Find where the given text appears and provide that cell's center as [X, Y] coordinate. 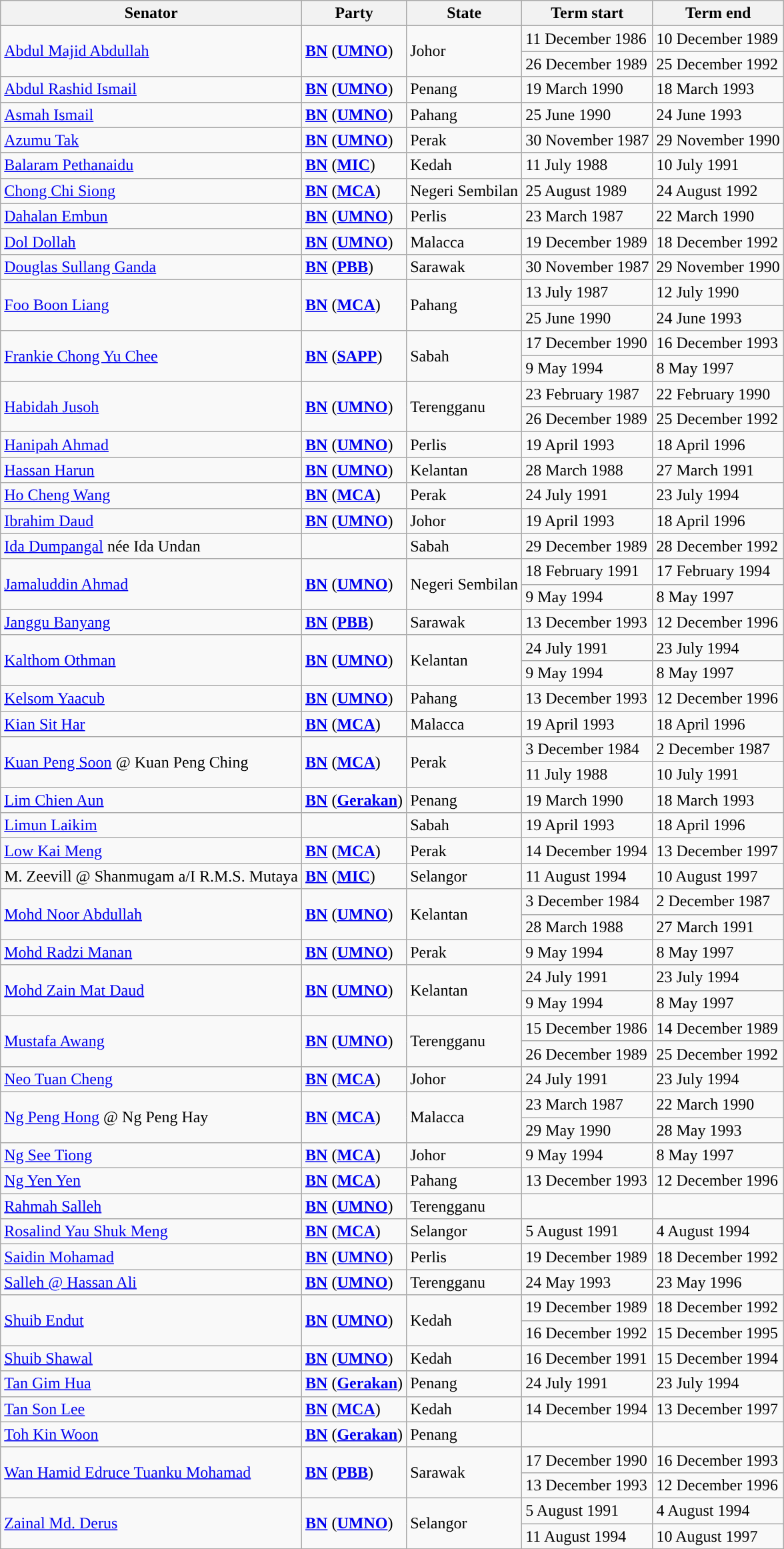
Saidin Mohamad [151, 1257]
Foo Boon Liang [151, 305]
23 May 1996 [718, 1282]
13 July 1987 [587, 292]
Dahalan Embun [151, 216]
Senator [151, 13]
Tan Gim Hua [151, 1384]
State [464, 13]
16 December 1991 [587, 1358]
Hassan Harun [151, 470]
16 December 1992 [587, 1333]
15 December 1995 [718, 1333]
28 December 1992 [718, 546]
Tan Son Lee [151, 1409]
17 February 1994 [718, 571]
Shuib Endut [151, 1320]
Dol Dollah [151, 241]
Mohd Zain Mat Daud [151, 990]
BN (SAPP) [355, 356]
Asmah Ismail [151, 115]
25 August 1989 [587, 191]
Abdul Rashid Ismail [151, 89]
23 February 1987 [587, 394]
Azumu Tak [151, 140]
Hanipah Ahmad [151, 445]
Rosalind Yau Shuk Meng [151, 1232]
Ibrahim Daud [151, 521]
Low Kai Meng [151, 851]
24 August 1992 [718, 191]
Ida Dumpangal née Ida Undan [151, 546]
28 May 1993 [718, 1130]
Rahmah Salleh [151, 1206]
Ng See Tiong [151, 1156]
Kalthom Othman [151, 660]
Shuib Shawal [151, 1358]
M. Zeevill @ Shanmugam a/I R.M.S. Mutaya [151, 876]
Mohd Noor Abdullah [151, 914]
Habidah Jusoh [151, 407]
Balaram Pethanaidu [151, 165]
Douglas Sullang Ganda [151, 267]
24 May 1993 [587, 1282]
Salleh @ Hassan Ali [151, 1282]
Ho Cheng Wang [151, 495]
Zainal Md. Derus [151, 1523]
Neo Tuan Cheng [151, 1079]
12 July 1990 [718, 292]
29 December 1989 [587, 546]
Lim Chien Aun [151, 800]
Limun Laikim [151, 826]
Party [355, 13]
Mohd Radzi Manan [151, 952]
Kian Sit Har [151, 723]
Chong Chi Siong [151, 191]
22 February 1990 [718, 394]
Abdul Majid Abdullah [151, 51]
10 December 1989 [718, 39]
Kelsom Yaacub [151, 698]
15 December 1986 [587, 1028]
11 December 1986 [587, 39]
15 December 1994 [718, 1358]
Frankie Chong Yu Chee [151, 356]
29 May 1990 [587, 1130]
14 December 1989 [718, 1028]
Janggu Banyang [151, 622]
Mustafa Awang [151, 1041]
Wan Hamid Edruce Tuanku Mohamad [151, 1472]
Term start [587, 13]
Ng Yen Yen [151, 1181]
Jamaluddin Ahmad [151, 584]
Ng Peng Hong @ Ng Peng Hay [151, 1117]
Term end [718, 13]
Kuan Peng Soon @ Kuan Peng Ching [151, 762]
Toh Kin Woon [151, 1434]
18 February 1991 [587, 571]
